Extract the [X, Y] coordinate from the center of the cell holding the provided text.  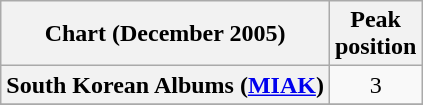
3 [375, 85]
South Korean Albums (MIAK) [166, 85]
Chart (December 2005) [166, 34]
Peakposition [375, 34]
